Return the [X, Y] coordinate for the center point of the cell that contains the specified text.  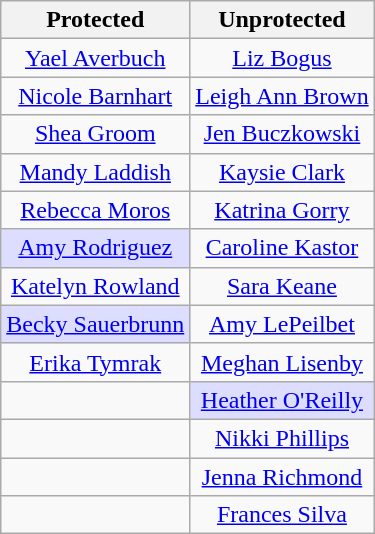
Meghan Lisenby [282, 362]
Rebecca Moros [96, 210]
Caroline Kastor [282, 248]
Becky Sauerbrunn [96, 324]
Mandy Laddish [96, 172]
Katelyn Rowland [96, 286]
Frances Silva [282, 515]
Leigh Ann Brown [282, 96]
Kaysie Clark [282, 172]
Protected [96, 20]
Jen Buczkowski [282, 134]
Amy LePeilbet [282, 324]
Unprotected [282, 20]
Erika Tymrak [96, 362]
Katrina Gorry [282, 210]
Liz Bogus [282, 58]
Yael Averbuch [96, 58]
Shea Groom [96, 134]
Sara Keane [282, 286]
Amy Rodriguez [96, 248]
Jenna Richmond [282, 477]
Heather O'Reilly [282, 400]
Nikki Phillips [282, 438]
Nicole Barnhart [96, 96]
